Search for the cell housing the specified text and yield its [x, y] center coordinate. 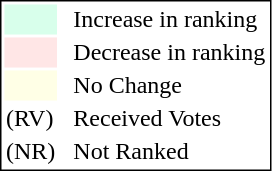
Received Votes [170, 119]
(NR) [30, 151]
Increase in ranking [170, 19]
Decrease in ranking [170, 53]
(RV) [30, 119]
No Change [170, 85]
Not Ranked [170, 151]
